Pinpoint the cell where the given text exists, returning its [x, y] midpoint coordinate. 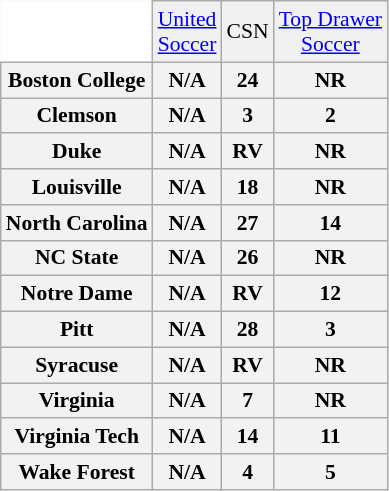
NC State [77, 258]
2 [331, 116]
Syracuse [77, 365]
4 [247, 472]
Top DrawerSoccer [331, 32]
28 [247, 330]
24 [247, 80]
5 [331, 472]
UnitedSoccer [188, 32]
CSN [247, 32]
Virginia [77, 401]
7 [247, 401]
Clemson [77, 116]
Pitt [77, 330]
12 [331, 294]
Notre Dame [77, 294]
26 [247, 258]
North Carolina [77, 223]
Duke [77, 152]
27 [247, 223]
11 [331, 437]
18 [247, 187]
Wake Forest [77, 472]
Virginia Tech [77, 437]
Boston College [77, 80]
Louisville [77, 187]
